Scan for the cell matching the given text and deliver its [x, y] coordinate at center. 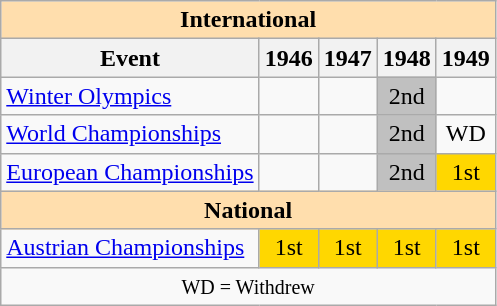
1946 [288, 58]
Winter Olympics [130, 96]
International [248, 20]
1949 [466, 58]
World Championships [130, 134]
WD = Withdrew [248, 286]
National [248, 210]
WD [466, 134]
Austrian Championships [130, 248]
Event [130, 58]
1947 [348, 58]
1948 [406, 58]
European Championships [130, 172]
